Provide the (x, y) coordinate of the cell's center where the given text is located.  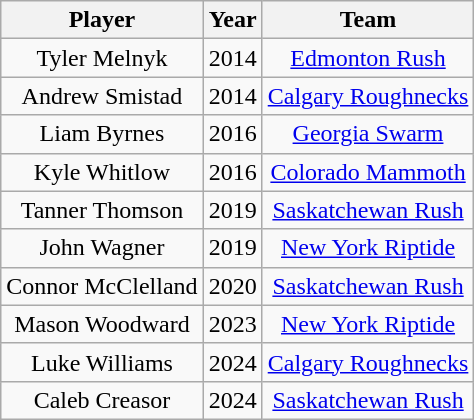
Year (232, 20)
Player (102, 20)
2023 (232, 324)
Tyler Melnyk (102, 58)
Tanner Thomson (102, 210)
Luke Williams (102, 362)
Liam Byrnes (102, 134)
Edmonton Rush (368, 58)
Mason Woodward (102, 324)
Andrew Smistad (102, 96)
Team (368, 20)
John Wagner (102, 248)
Caleb Creasor (102, 400)
2020 (232, 286)
Georgia Swarm (368, 134)
Colorado Mammoth (368, 172)
Kyle Whitlow (102, 172)
Connor McClelland (102, 286)
